From the cell containing the given text, extract its center point as [x, y] coordinate. 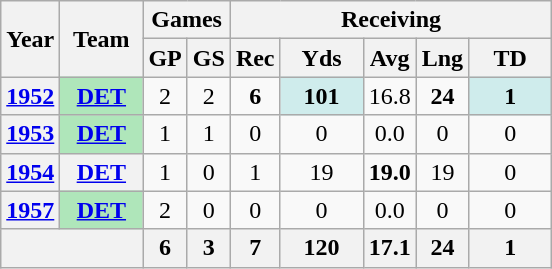
1953 [30, 134]
Rec [255, 58]
Year [30, 39]
16.8 [390, 96]
GP [165, 58]
Avg [390, 58]
TD [510, 58]
Games [186, 20]
Team [102, 39]
1954 [30, 172]
Receiving [390, 20]
17.1 [390, 248]
1957 [30, 210]
101 [322, 96]
3 [208, 248]
19.0 [390, 172]
7 [255, 248]
120 [322, 248]
1952 [30, 96]
GS [208, 58]
Yds [322, 58]
Lng [442, 58]
